Return the (x, y) coordinate for the center point of the cell that contains the specified text.  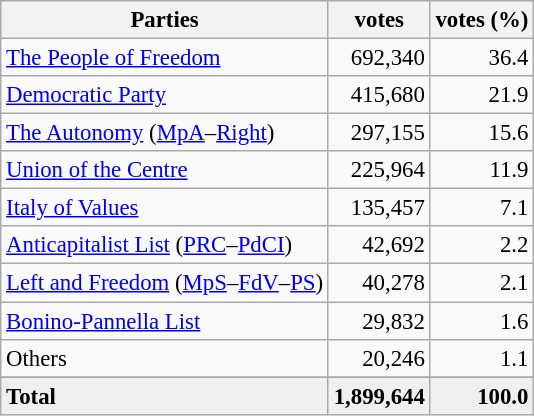
1.1 (482, 358)
Union of the Centre (165, 170)
15.6 (482, 133)
1.6 (482, 321)
Anticapitalist List (PRC–PdCI) (165, 245)
297,155 (379, 133)
The Autonomy (MpA–Right) (165, 133)
40,278 (379, 283)
7.1 (482, 208)
135,457 (379, 208)
Total (165, 396)
1,899,644 (379, 396)
2.1 (482, 283)
votes (379, 20)
Parties (165, 20)
29,832 (379, 321)
42,692 (379, 245)
11.9 (482, 170)
Italy of Values (165, 208)
100.0 (482, 396)
20,246 (379, 358)
Left and Freedom (MpS–FdV–PS) (165, 283)
692,340 (379, 58)
21.9 (482, 95)
Others (165, 358)
Democratic Party (165, 95)
The People of Freedom (165, 58)
Bonino-Pannella List (165, 321)
225,964 (379, 170)
415,680 (379, 95)
36.4 (482, 58)
2.2 (482, 245)
votes (%) (482, 20)
